Output the [x, y] coordinate of the center of the cell containing the given text.  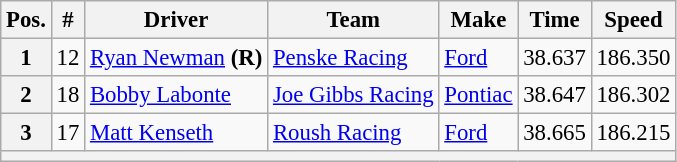
Make [478, 20]
Joe Gibbs Racing [354, 95]
Speed [634, 20]
Ryan Newman (R) [176, 58]
186.302 [634, 95]
Driver [176, 20]
Team [354, 20]
Penske Racing [354, 58]
17 [68, 133]
Roush Racing [354, 133]
18 [68, 95]
3 [26, 133]
Pontiac [478, 95]
38.637 [554, 58]
2 [26, 95]
38.647 [554, 95]
Pos. [26, 20]
186.350 [634, 58]
12 [68, 58]
38.665 [554, 133]
186.215 [634, 133]
Matt Kenseth [176, 133]
Bobby Labonte [176, 95]
Time [554, 20]
1 [26, 58]
# [68, 20]
